Output the [x, y] coordinate of the center of the cell containing the given text.  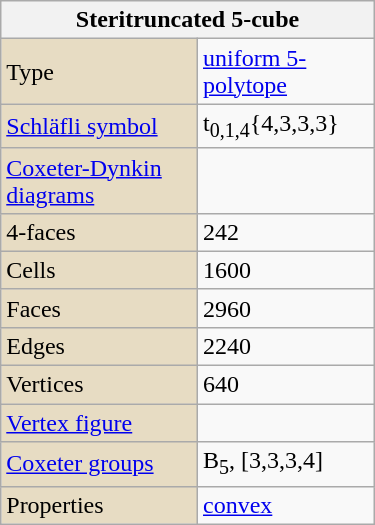
Steritruncated 5-cube [188, 20]
Schläfli symbol [100, 126]
4-faces [100, 232]
Vertex figure [100, 423]
Vertices [100, 385]
2240 [286, 346]
uniform 5-polytope [286, 72]
1600 [286, 270]
Coxeter groups [100, 464]
t0,1,4{4,3,3,3} [286, 126]
Type [100, 72]
Cells [100, 270]
640 [286, 385]
242 [286, 232]
Edges [100, 346]
Faces [100, 308]
2960 [286, 308]
B5, [3,3,3,4] [286, 464]
Properties [100, 505]
Coxeter-Dynkin diagrams [100, 180]
convex [286, 505]
